Scan for the cell matching the given text and deliver its [x, y] coordinate at center. 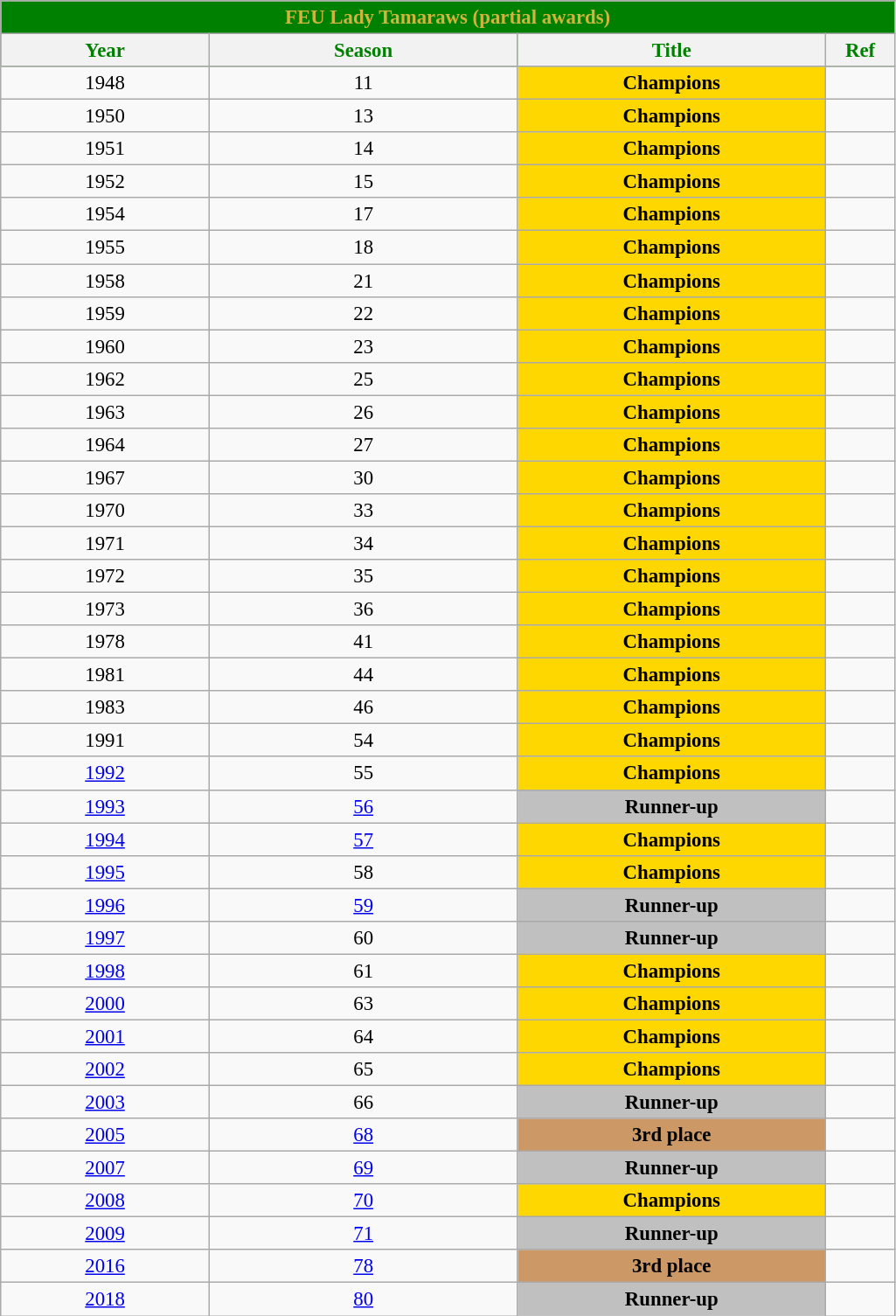
1972 [105, 576]
30 [364, 477]
1973 [105, 609]
17 [364, 214]
1993 [105, 806]
1960 [105, 346]
1959 [105, 313]
64 [364, 1036]
1971 [105, 543]
60 [364, 938]
FEU Lady Tamaraws (partial awards) [448, 17]
1955 [105, 247]
1970 [105, 511]
44 [364, 675]
25 [364, 379]
1963 [105, 412]
34 [364, 543]
1995 [105, 872]
68 [364, 1135]
1983 [105, 707]
15 [364, 182]
1952 [105, 182]
2003 [105, 1103]
27 [364, 445]
18 [364, 247]
1978 [105, 642]
26 [364, 412]
2016 [105, 1267]
36 [364, 609]
80 [364, 1299]
1964 [105, 445]
2001 [105, 1036]
2002 [105, 1069]
23 [364, 346]
1996 [105, 905]
1994 [105, 839]
1948 [105, 83]
78 [364, 1267]
1958 [105, 281]
14 [364, 149]
58 [364, 872]
65 [364, 1069]
11 [364, 83]
57 [364, 839]
2000 [105, 1004]
22 [364, 313]
13 [364, 116]
70 [364, 1201]
71 [364, 1234]
1998 [105, 971]
Season [364, 51]
33 [364, 511]
35 [364, 576]
56 [364, 806]
1997 [105, 938]
2018 [105, 1299]
2005 [105, 1135]
Year [105, 51]
46 [364, 707]
1950 [105, 116]
Title [671, 51]
Ref [860, 51]
2007 [105, 1168]
2008 [105, 1201]
1991 [105, 741]
1954 [105, 214]
1967 [105, 477]
63 [364, 1004]
54 [364, 741]
59 [364, 905]
2009 [105, 1234]
61 [364, 971]
66 [364, 1103]
1981 [105, 675]
41 [364, 642]
21 [364, 281]
69 [364, 1168]
1992 [105, 774]
1951 [105, 149]
55 [364, 774]
1962 [105, 379]
